For the text-containing cell, return its midpoint in [X, Y] coordinate format. 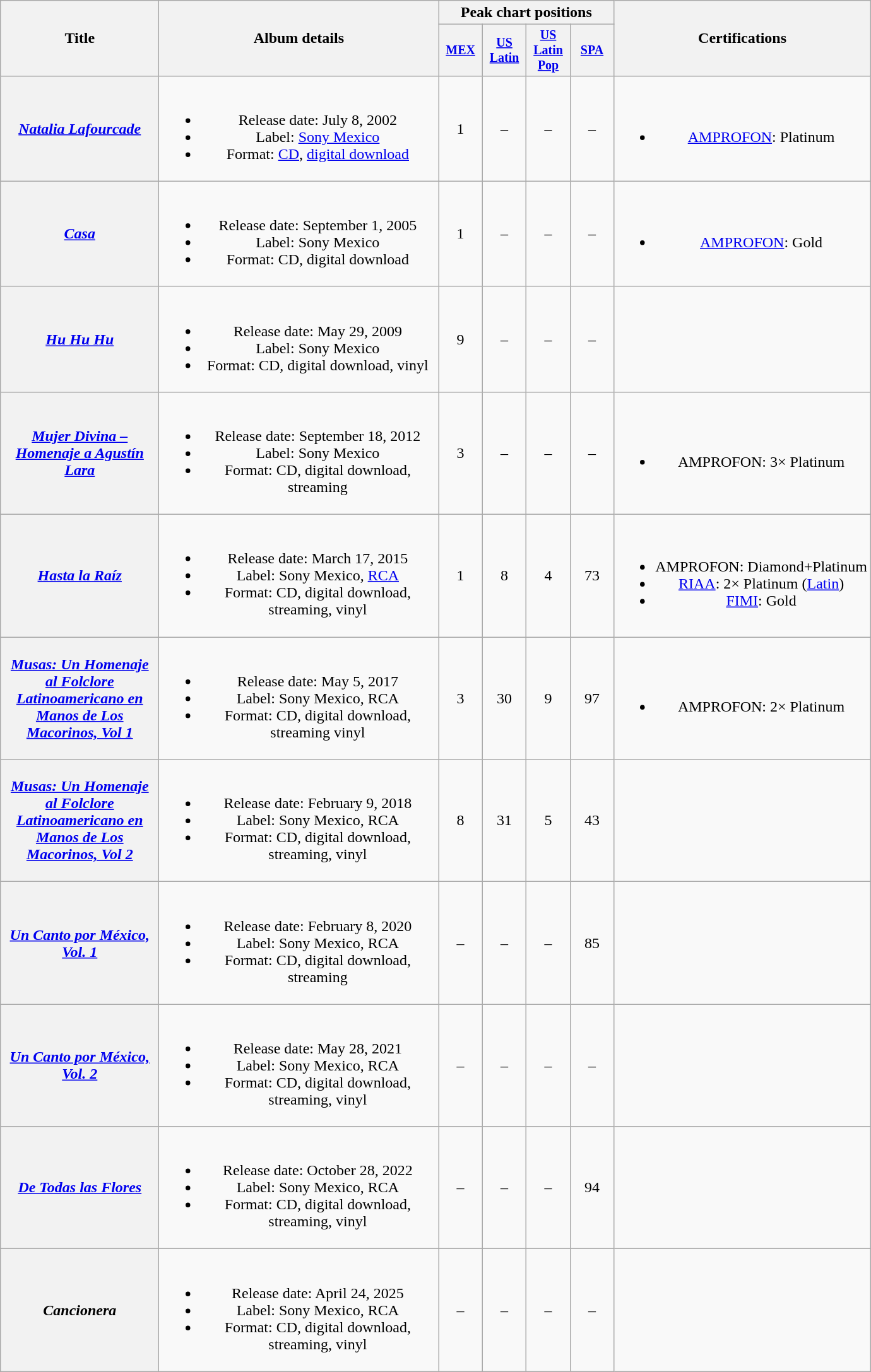
Musas: Un Homenaje al Folclore Latinoamericano en Manos de Los Macorinos, Vol 1 [80, 698]
USLatin [504, 50]
Release date: May 28, 2021Label: Sony Mexico, RCAFormat: CD, digital download, streaming, vinyl [299, 1065]
AMPROFON: 2× Platinum [742, 698]
5 [548, 821]
Peak chart positions [526, 13]
Hasta la Raíz [80, 576]
30 [504, 698]
4 [548, 576]
Casa [80, 233]
Release date: July 8, 2002Label: Sony MexicoFormat: CD, digital download [299, 129]
Release date: March 17, 2015Label: Sony Mexico, RCAFormat: CD, digital download, streaming, vinyl [299, 576]
Certifications [742, 38]
Release date: May 5, 2017Label: Sony Mexico, RCAFormat: CD, digital download, streaming vinyl [299, 698]
43 [592, 821]
Album details [299, 38]
Release date: April 24, 2025Label: Sony Mexico, RCAFormat: CD, digital download, streaming, vinyl [299, 1310]
Un Canto por México, Vol. 2 [80, 1065]
AMPROFON: Platinum [742, 129]
97 [592, 698]
Release date: September 1, 2005Label: Sony MexicoFormat: CD, digital download [299, 233]
Release date: October 28, 2022Label: Sony Mexico, RCAFormat: CD, digital download, streaming, vinyl [299, 1188]
Un Canto por México, Vol. 1 [80, 943]
AMPROFON: Diamond+PlatinumRIAA: 2× Platinum (Latin)FIMI: Gold [742, 576]
Musas: Un Homenaje al Folclore Latinoamericano en Manos de Los Macorinos, Vol 2 [80, 821]
AMPROFON: 3× Platinum [742, 453]
Release date: September 18, 2012Label: Sony MexicoFormat: CD, digital download, streaming [299, 453]
85 [592, 943]
USLatin Pop [548, 50]
Release date: February 9, 2018Label: Sony Mexico, RCAFormat: CD, digital download, streaming, vinyl [299, 821]
AMPROFON: Gold [742, 233]
Release date: May 29, 2009Label: Sony MexicoFormat: CD, digital download, vinyl [299, 339]
SPA [592, 50]
Mujer Divina – Homenaje a Agustín Lara [80, 453]
Title [80, 38]
MEX [461, 50]
Cancionera [80, 1310]
De Todas las Flores [80, 1188]
Natalia Lafourcade [80, 129]
Hu Hu Hu [80, 339]
73 [592, 576]
94 [592, 1188]
31 [504, 821]
Release date: February 8, 2020Label: Sony Mexico, RCAFormat: CD, digital download, streaming [299, 943]
